For the text-containing cell, return its midpoint in (x, y) coordinate format. 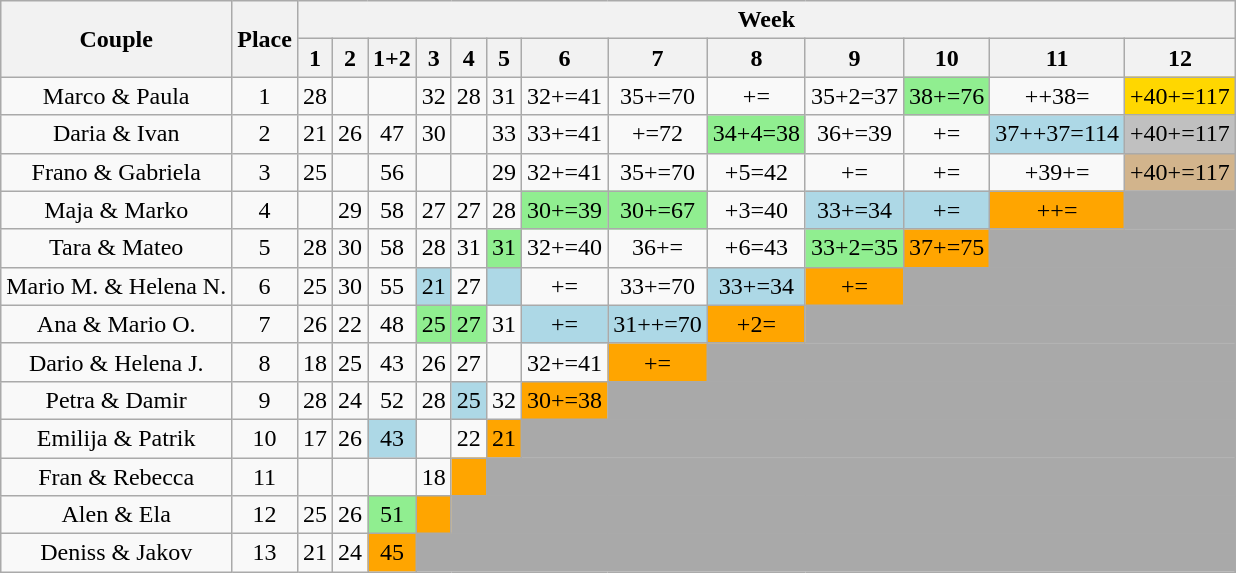
37++37=114 (1058, 134)
+39+= (1058, 172)
37+=75 (947, 248)
13 (265, 553)
Mario M. & Helena N. (116, 286)
48 (392, 324)
+2= (756, 324)
Frano & Gabriela (116, 172)
30+=39 (564, 210)
Place (265, 39)
30+=67 (658, 210)
31++=70 (658, 324)
51 (392, 515)
36+= (658, 248)
38+=76 (947, 96)
+3=40 (756, 210)
17 (314, 438)
Petra & Damir (116, 400)
34+4=38 (756, 134)
Week (766, 20)
1+2 (392, 58)
Maja & Marko (116, 210)
Ana & Mario O. (116, 324)
Fran & Rebecca (116, 477)
Daria & Ivan (116, 134)
33 (504, 134)
Deniss & Jakov (116, 553)
+6=43 (756, 248)
+=72 (658, 134)
36+=39 (854, 134)
Emilija & Patrik (116, 438)
33+=70 (658, 286)
47 (392, 134)
35+2=37 (854, 96)
Tara & Mateo (116, 248)
+5=42 (756, 172)
45 (392, 553)
Alen & Ela (116, 515)
32+=40 (564, 248)
Marco & Paula (116, 96)
++= (1058, 210)
Dario & Helena J. (116, 362)
33+2=35 (854, 248)
Couple (116, 39)
30+=38 (564, 400)
55 (392, 286)
52 (392, 400)
++38= (1058, 96)
56 (392, 172)
33+=41 (564, 134)
